Return (X, Y) of the center of cell containing provided text 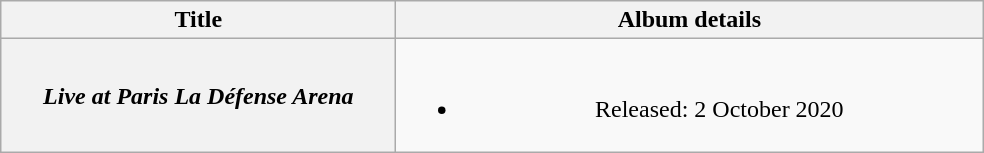
Live at Paris La Défense Arena (198, 96)
Title (198, 20)
Album details (690, 20)
Released: 2 October 2020 (690, 96)
